Capture the cell that displays the provided text and extract its [X, Y] central coordinate. 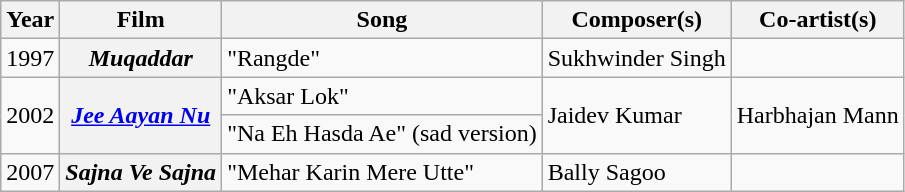
Film [141, 20]
Composer(s) [636, 20]
2002 [30, 115]
Harbhajan Mann [818, 115]
1997 [30, 58]
"Aksar Lok" [382, 96]
Jee Aayan Nu [141, 115]
"Mehar Karin Mere Utte" [382, 172]
"Rangde" [382, 58]
Co-artist(s) [818, 20]
Jaidev Kumar [636, 115]
Sukhwinder Singh [636, 58]
Bally Sagoo [636, 172]
"Na Eh Hasda Ae" (sad version) [382, 134]
Muqaddar [141, 58]
2007 [30, 172]
Sajna Ve Sajna [141, 172]
Year [30, 20]
Song [382, 20]
